Return the [X, Y] coordinate for the center point of the cell that contains the specified text.  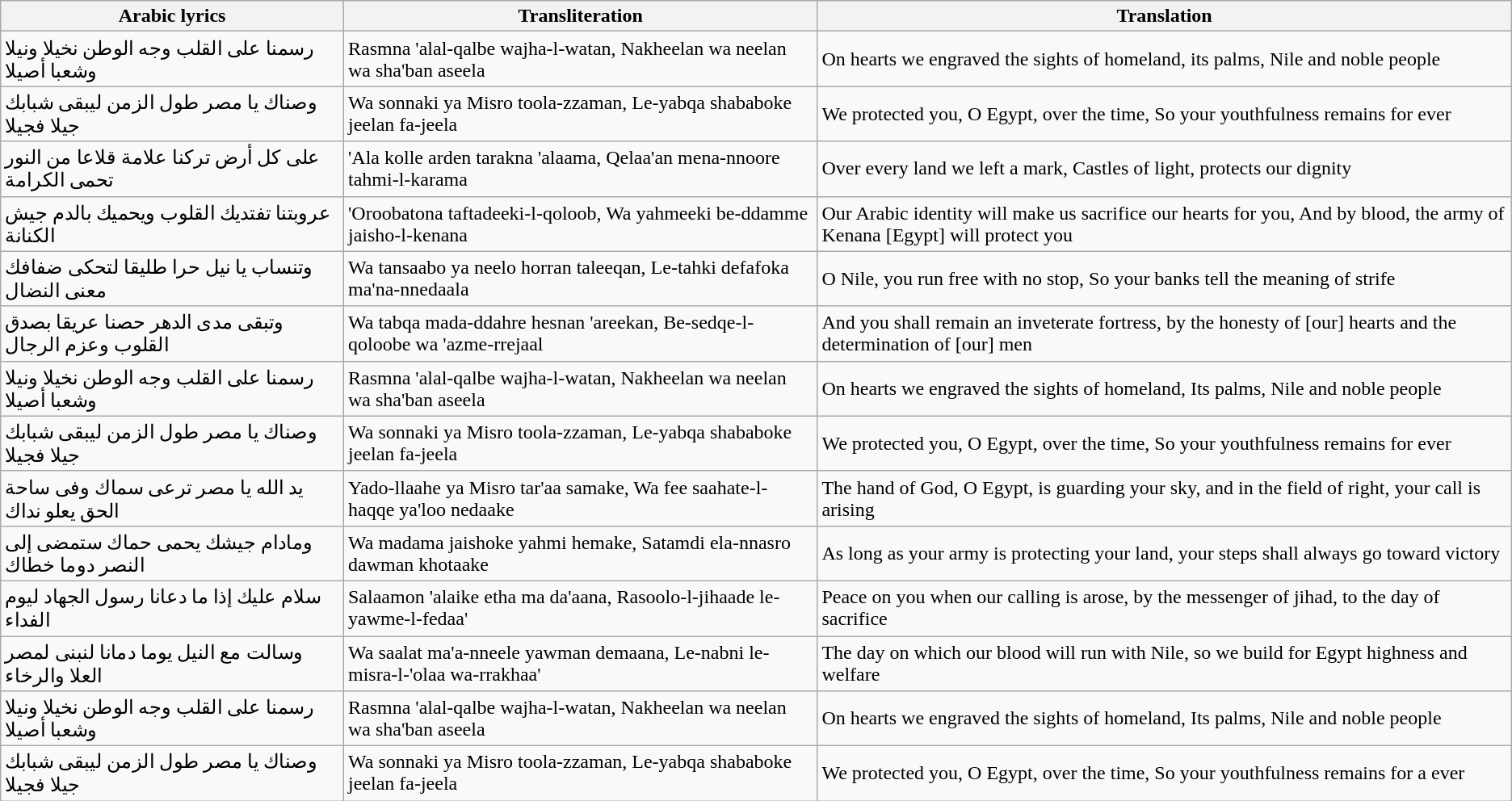
Salaamon 'alaike etha ma da'aana, Rasoolo-l-jihaade le-yawme-l-fedaa' [580, 608]
Wa madama jaishoke yahmi hemake, Satamdi ela-nnasro dawman khotaake [580, 553]
And you shall remain an inveterate fortress, by the honesty of [our] hearts and the determination of [our] men [1165, 333]
Over every land we left a mark, Castles of light, protects our dignity [1165, 169]
Transliteration [580, 16]
The day on which our blood will run with Nile, so we build for Egypt highness and welfare [1165, 664]
Wa tabqa mada-ddahre hesnan 'areekan, Be-sedqe-l-qoloobe wa 'azme-rrejaal [580, 333]
عروبتنا تفتديك القلوب ويحميك بالدم جيش الكنانة [173, 224]
Peace on you when our calling is arose, by the messenger of jihad, to the day of sacrifice [1165, 608]
O Nile, you run free with no stop, So your banks tell the meaning of strife [1165, 279]
Wa saalat ma'a-nneele yawman demaana, Le-nabni le-misra-l-'olaa wa-rrakhaa' [580, 664]
سلام عليك إذا ما دعانا رسول الجهاد ليوم الفداء [173, 608]
Yado-llaahe ya Misro tar'aa samake, Wa fee saahate-l-haqqe ya'loo nedaake [580, 498]
يد الله يا مصر ترعى سماك وفى ساحة الحق يعلو نداك [173, 498]
وسالت مع النيل يوما دمانا لنبنى لمصر العلا والرخاء [173, 664]
'Oroobatona taftadeeki-l-qoloob, Wa yahmeeki be-ddamme jaisho-l-kenana [580, 224]
The hand of God, O Egypt, is guarding your sky, and in the field of right, your call is arising [1165, 498]
وتنساب يا نيل حرا طليقا لتحكى ضفافك معنى النضال [173, 279]
Our Arabic identity will make us sacrifice our hearts for you, And by blood, the army of Kenana [Egypt] will protect you [1165, 224]
Translation [1165, 16]
ومادام جيشك يحمى حماك ستمضى إلى النصر دوما خطاك [173, 553]
'Ala kolle arden tarakna 'alaama, Qelaa'an mena-nnoore tahmi-l-karama [580, 169]
Wa tansaabo ya neelo horran taleeqan, Le-tahki defafoka ma'na-nnedaala [580, 279]
As long as your army is protecting your land, your steps shall always go toward victory [1165, 553]
We protected you, O Egypt, over the time, So your youthfulness remains for a ever [1165, 774]
وتبقى مدى الدهر حصنا عريقا بصدق القلوب وعزم الرجال [173, 333]
On hearts we engraved the sights of homeland, its palms, Nile and noble people [1165, 59]
Arabic lyrics [173, 16]
على كل أرض تركنا علامة قلاعا من النور تحمى الكرامة [173, 169]
